Identify which cell holds the provided text, then report its [x, y] central coordinate. 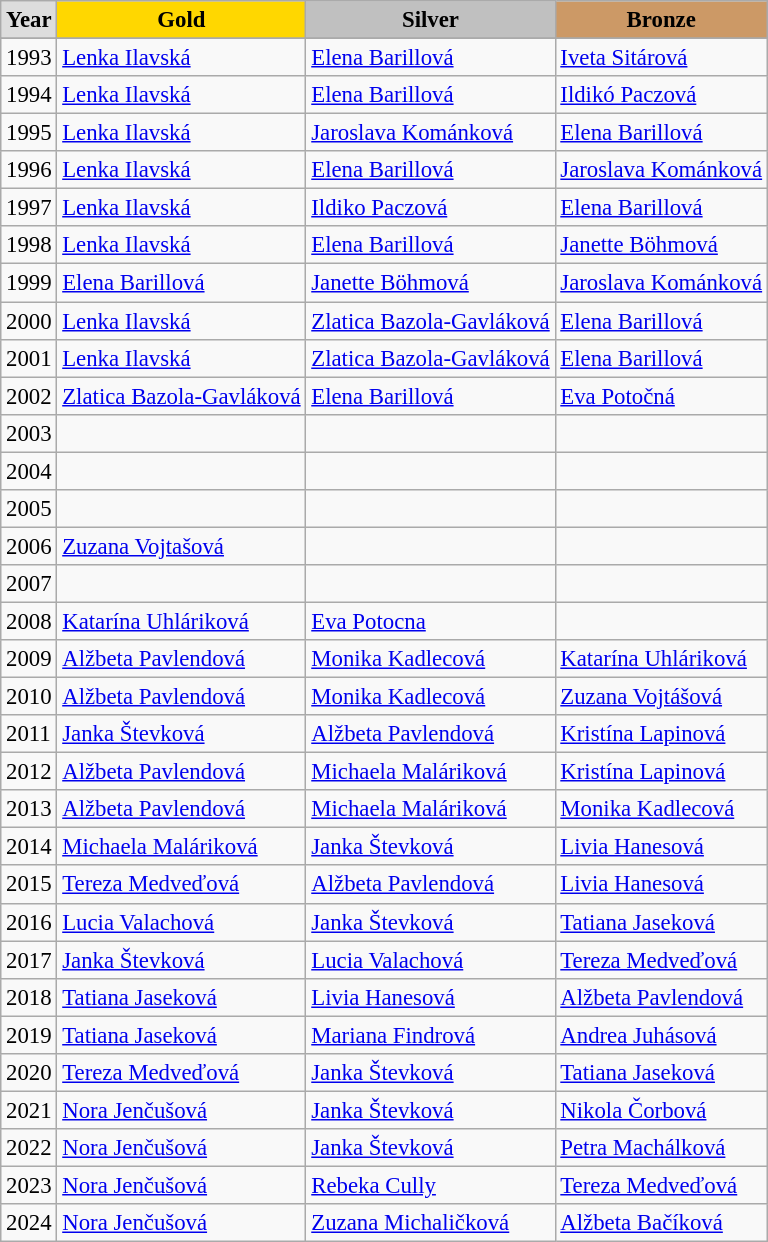
2018 [29, 997]
1999 [29, 283]
2011 [29, 734]
2023 [29, 1185]
2016 [29, 922]
Alžbeta Bačíková [661, 1223]
2003 [29, 433]
2012 [29, 772]
2009 [29, 659]
2020 [29, 1073]
Eva Potocna [430, 621]
1996 [29, 170]
2008 [29, 621]
Petra Machálková [661, 1148]
2015 [29, 885]
2021 [29, 1110]
1998 [29, 245]
Silver [430, 20]
2004 [29, 471]
2005 [29, 509]
2014 [29, 847]
Zuzana Michaličková [430, 1223]
Nikola Čorbová [661, 1110]
2022 [29, 1148]
Zuzana Vojtašová [182, 546]
2001 [29, 358]
Eva Potočná [661, 396]
Gold [182, 20]
2002 [29, 396]
Iveta Sitárová [661, 58]
2024 [29, 1223]
1994 [29, 95]
Rebeka Cully [430, 1185]
Andrea Juhásová [661, 1035]
2017 [29, 960]
2013 [29, 809]
1997 [29, 208]
Mariana Findrová [430, 1035]
2010 [29, 697]
1995 [29, 133]
Bronze [661, 20]
2007 [29, 584]
2006 [29, 546]
Ildiko Paczová [430, 208]
Zuzana Vojtášová [661, 697]
2000 [29, 321]
1993 [29, 58]
2019 [29, 1035]
Ildikó Paczová [661, 95]
Year [29, 20]
